Extract the (x, y) coordinate from the center of the cell holding the provided text.  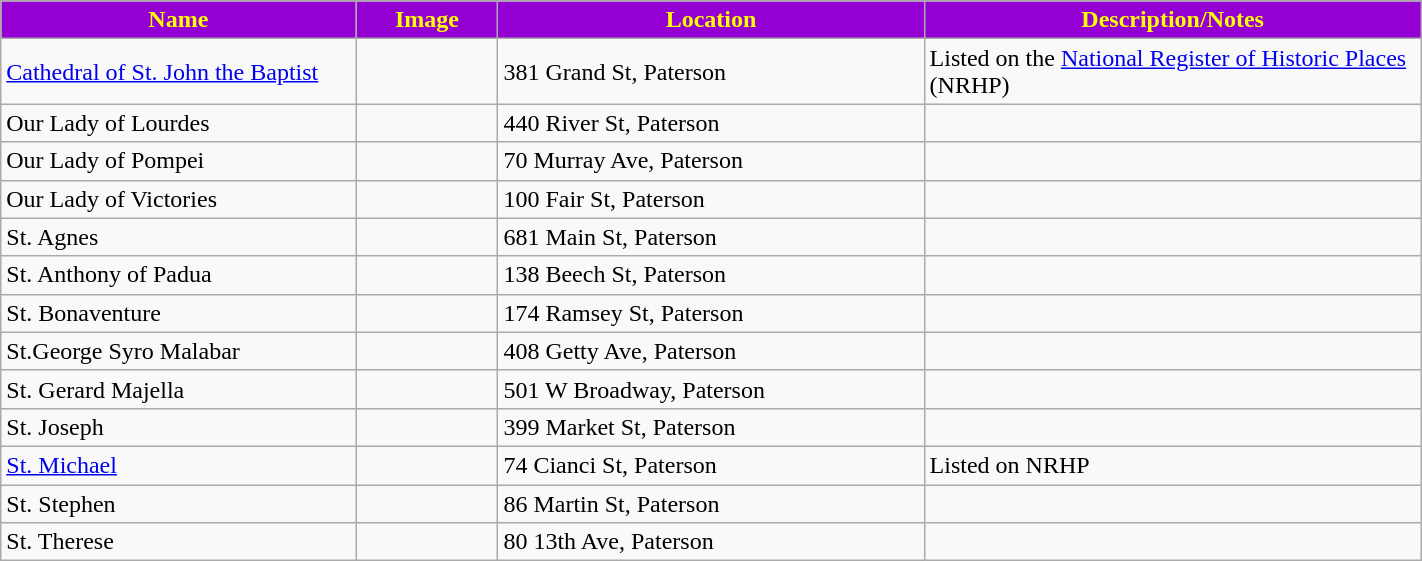
Our Lady of Victories (178, 199)
399 Market St, Paterson (711, 427)
70 Murray Ave, Paterson (711, 161)
100 Fair St, Paterson (711, 199)
St. Anthony of Padua (178, 275)
Listed on NRHP (1172, 465)
408 Getty Ave, Paterson (711, 351)
Cathedral of St. John the Baptist (178, 72)
St. Gerard Majella (178, 389)
Location (711, 20)
501 W Broadway, Paterson (711, 389)
St. Agnes (178, 237)
681 Main St, Paterson (711, 237)
Description/Notes (1172, 20)
381 Grand St, Paterson (711, 72)
St.George Syro Malabar (178, 351)
St. Bonaventure (178, 313)
440 River St, Paterson (711, 123)
Our Lady of Lourdes (178, 123)
Image (427, 20)
74 Cianci St, Paterson (711, 465)
86 Martin St, Paterson (711, 503)
138 Beech St, Paterson (711, 275)
Listed on the National Register of Historic Places (NRHP) (1172, 72)
St. Stephen (178, 503)
St. Therese (178, 542)
St. Michael (178, 465)
St. Joseph (178, 427)
Our Lady of Pompei (178, 161)
80 13th Ave, Paterson (711, 542)
Name (178, 20)
174 Ramsey St, Paterson (711, 313)
